For the text-containing cell, return its midpoint in [X, Y] coordinate format. 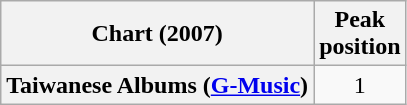
Chart (2007) [158, 34]
Peakposition [360, 34]
1 [360, 85]
Taiwanese Albums (G-Music) [158, 85]
